Detect which cell encompasses the target text, then output its (x, y) center coordinate. 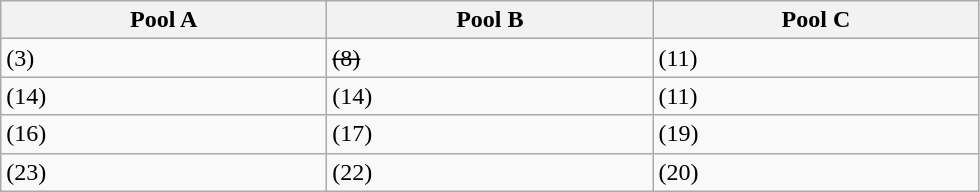
(17) (490, 134)
(20) (816, 172)
(22) (490, 172)
Pool B (490, 20)
(23) (164, 172)
Pool C (816, 20)
(8) (490, 58)
Pool A (164, 20)
(3) (164, 58)
(16) (164, 134)
(19) (816, 134)
